Detect which cell encompasses the target text, then output its (X, Y) center coordinate. 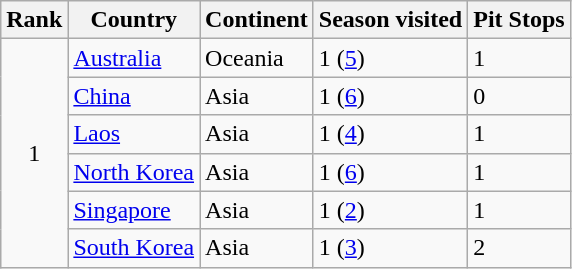
Laos (134, 134)
0 (519, 96)
2 (519, 248)
1 (3) (390, 248)
North Korea (134, 172)
Pit Stops (519, 20)
Australia (134, 58)
Country (134, 20)
South Korea (134, 248)
Rank (34, 20)
1 (2) (390, 210)
1 (4) (390, 134)
Singapore (134, 210)
Oceania (257, 58)
Season visited (390, 20)
1 (5) (390, 58)
China (134, 96)
Continent (257, 20)
